Provide the (x, y) coordinate of the cell's center where the given text is located.  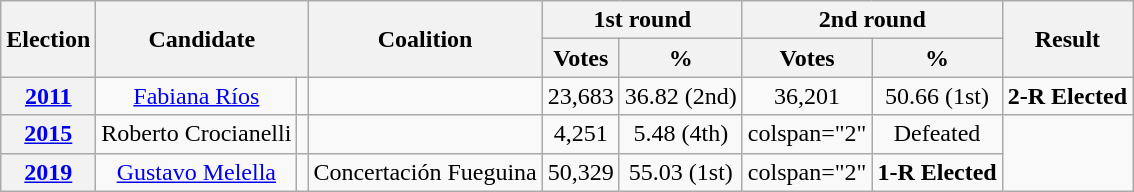
4,251 (580, 134)
23,683 (580, 96)
Roberto Crocianelli (196, 134)
5.48 (4th) (680, 134)
Defeated (937, 134)
2015 (48, 134)
Concertación Fueguina (425, 172)
2-R Elected (1067, 96)
Result (1067, 39)
2019 (48, 172)
Candidate (202, 39)
50.66 (1st) (937, 96)
36,201 (807, 96)
Election (48, 39)
Coalition (425, 39)
55.03 (1st) (680, 172)
Gustavo Melella (196, 172)
2nd round (872, 20)
1-R Elected (937, 172)
2011 (48, 96)
36.82 (2nd) (680, 96)
50,329 (580, 172)
1st round (642, 20)
Fabiana Ríos (196, 96)
